Search for the cell housing the specified text and yield its [x, y] center coordinate. 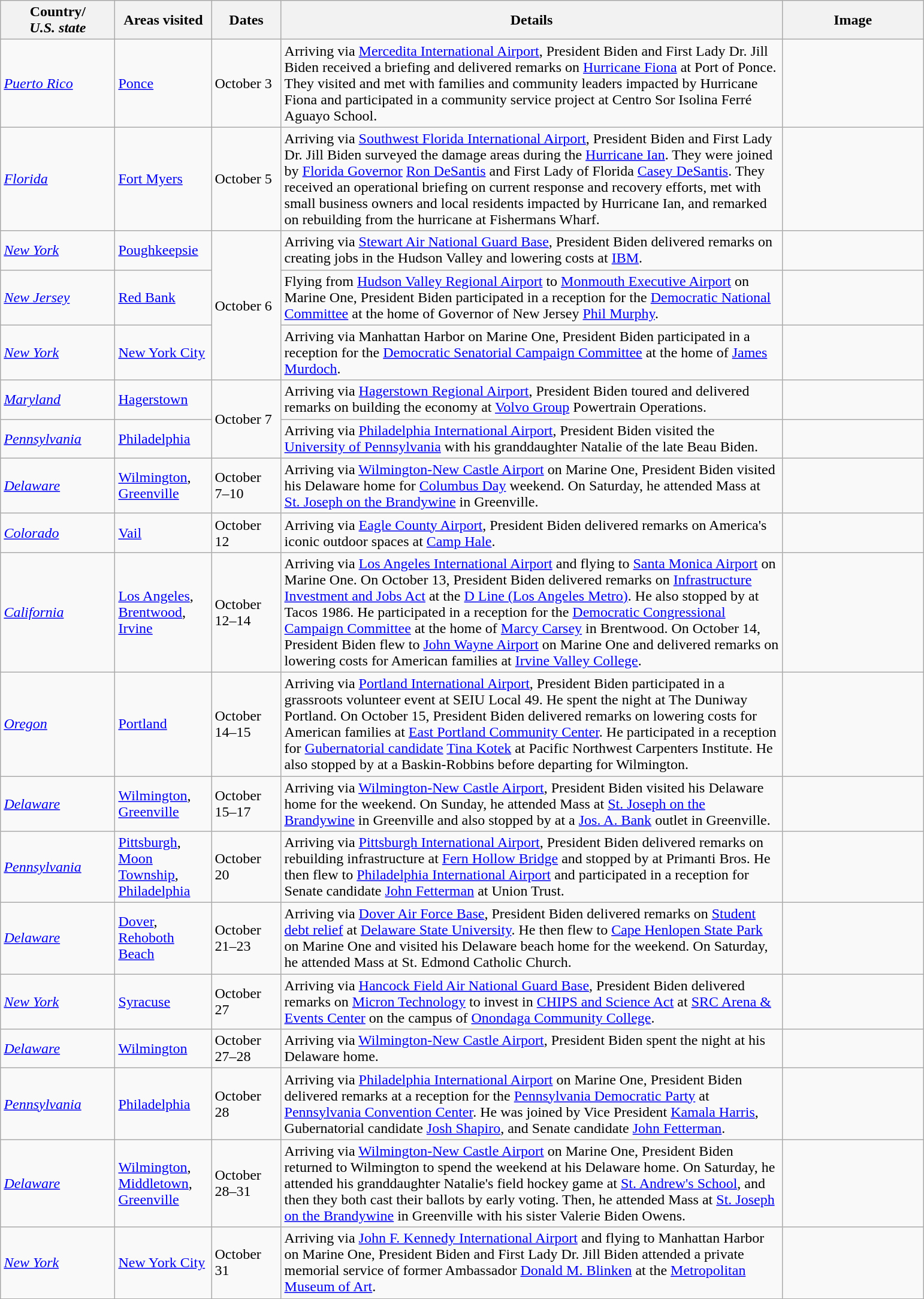
October 14–15 [246, 724]
October 3 [246, 83]
Dates [246, 20]
Arriving via Stewart Air National Guard Base, President Biden delivered remarks on creating jobs in the Hudson Valley and lowering costs at IBM. [532, 251]
Image [853, 20]
Areas visited [163, 20]
Vail [163, 532]
Arriving via Hagerstown Regional Airport, President Biden toured and delivered remarks on building the economy at Volvo Group Powertrain Operations. [532, 399]
Poughkeepsie [163, 251]
October 27–28 [246, 1049]
October 12 [246, 532]
Red Bank [163, 297]
October 21–23 [246, 939]
October 6 [246, 306]
Details [532, 20]
October 7–10 [246, 486]
Wilmington, Middletown, Greenville [163, 1183]
October 12–14 [246, 612]
Portland [163, 724]
Country/U.S. state [58, 20]
Hagerstown [163, 399]
Dover, Rehoboth Beach [163, 939]
Puerto Rico [58, 83]
New Jersey [58, 297]
Maryland [58, 399]
Wilmington [163, 1049]
Ponce [163, 83]
October 5 [246, 179]
Oregon [58, 724]
Pittsburgh, Moon Township, Philadelphia [163, 867]
October 27 [246, 1002]
October 28–31 [246, 1183]
Los Angeles, Brentwood, Irvine [163, 612]
Arriving via Wilmington-New Castle Airport, President Biden spent the night at his Delaware home. [532, 1049]
Syracuse [163, 1002]
Florida [58, 179]
October 15–17 [246, 803]
October 20 [246, 867]
October 31 [246, 1262]
Fort Myers [163, 179]
October 28 [246, 1104]
California [58, 612]
Arriving via Eagle County Airport, President Biden delivered remarks on America's iconic outdoor spaces at Camp Hale. [532, 532]
Colorado [58, 532]
October 7 [246, 419]
